Provide the (X, Y) coordinate of the cell's center where the given text is located.  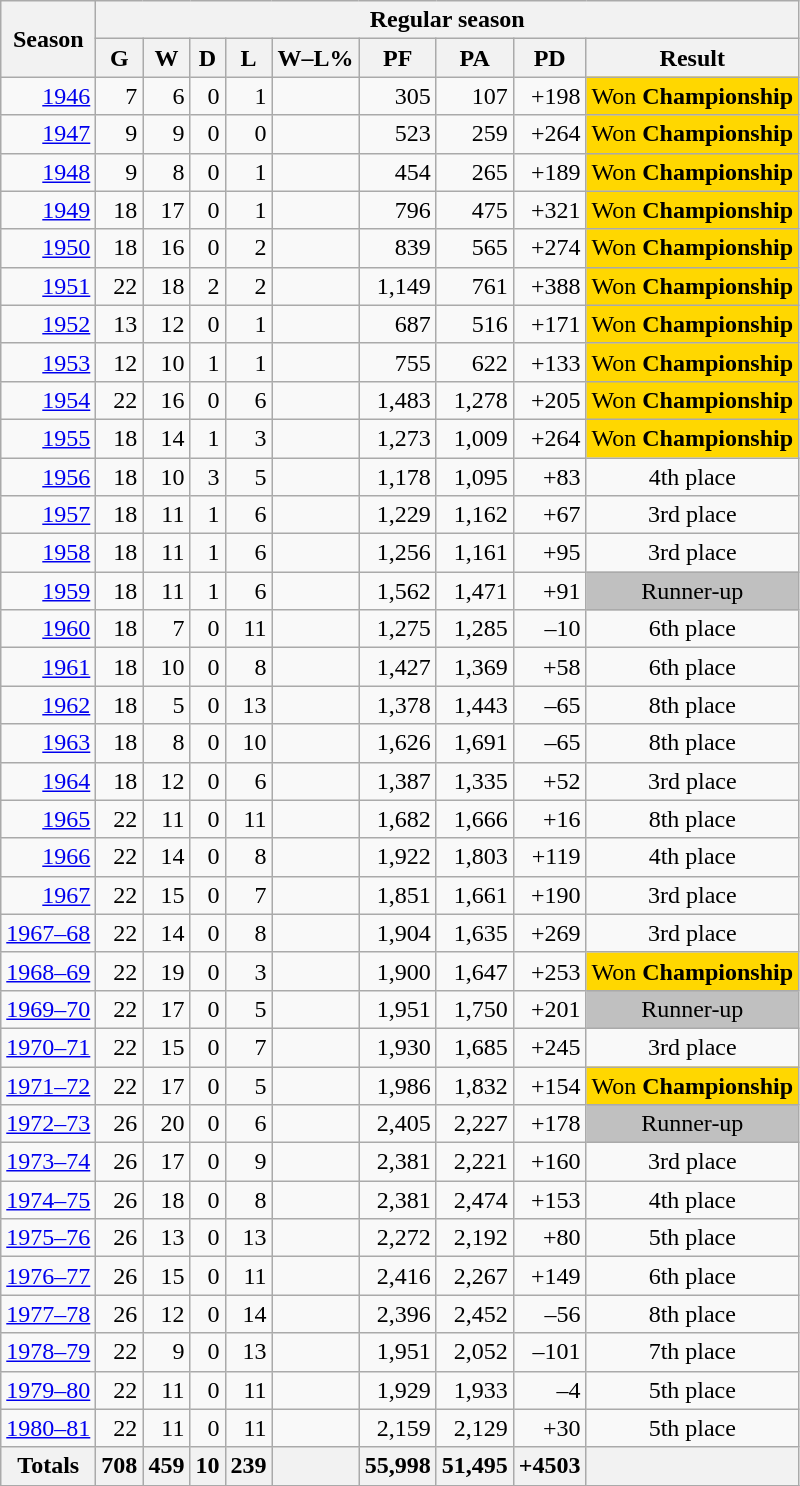
1953 (48, 362)
1971–72 (48, 1085)
+178 (550, 1124)
1975–76 (48, 1238)
839 (398, 248)
1,256 (398, 553)
1978–79 (48, 1352)
2,452 (474, 1314)
1,626 (398, 743)
G (120, 58)
1,750 (474, 1009)
+171 (550, 324)
1,832 (474, 1085)
Result (692, 58)
7th place (692, 1352)
2,272 (398, 1238)
1,666 (474, 819)
1951 (48, 286)
454 (398, 172)
1958 (48, 553)
1974–75 (48, 1200)
2,129 (474, 1428)
+189 (550, 172)
+16 (550, 819)
1,929 (398, 1390)
–56 (550, 1314)
523 (398, 134)
19 (166, 971)
1,922 (398, 857)
1954 (48, 400)
1955 (48, 438)
1966 (48, 857)
1949 (48, 210)
259 (474, 134)
+119 (550, 857)
1,685 (474, 1047)
1,161 (474, 553)
1980–81 (48, 1428)
265 (474, 172)
+58 (550, 667)
1956 (48, 477)
2,396 (398, 1314)
1977–78 (48, 1314)
–4 (550, 1390)
1965 (48, 819)
1963 (48, 743)
+205 (550, 400)
687 (398, 324)
1,273 (398, 438)
+253 (550, 971)
1952 (48, 324)
2,416 (398, 1276)
1,691 (474, 743)
1,900 (398, 971)
+149 (550, 1276)
2,227 (474, 1124)
W–L% (316, 58)
–101 (550, 1352)
1979–80 (48, 1390)
+201 (550, 1009)
1,427 (398, 667)
+67 (550, 515)
107 (474, 96)
1,904 (398, 933)
1,378 (398, 705)
1,562 (398, 591)
1,483 (398, 400)
1957 (48, 515)
1967 (48, 895)
1950 (48, 248)
+245 (550, 1047)
1,443 (474, 705)
1,335 (474, 781)
1,387 (398, 781)
–10 (550, 629)
1947 (48, 134)
1948 (48, 172)
1,162 (474, 515)
1964 (48, 781)
1,009 (474, 438)
+91 (550, 591)
1,229 (398, 515)
1,661 (474, 895)
459 (166, 1466)
1,682 (398, 819)
+388 (550, 286)
1,471 (474, 591)
761 (474, 286)
305 (398, 96)
+154 (550, 1085)
2,192 (474, 1238)
1,095 (474, 477)
1,285 (474, 629)
Season (48, 39)
L (248, 58)
PF (398, 58)
1,149 (398, 286)
20 (166, 1124)
+80 (550, 1238)
+83 (550, 477)
2,052 (474, 1352)
1968–69 (48, 971)
2,267 (474, 1276)
1962 (48, 705)
796 (398, 210)
475 (474, 210)
+160 (550, 1162)
+133 (550, 362)
1970–71 (48, 1047)
Totals (48, 1466)
PD (550, 58)
1969–70 (48, 1009)
1959 (48, 591)
1,278 (474, 400)
+95 (550, 553)
1,369 (474, 667)
1961 (48, 667)
+274 (550, 248)
1,930 (398, 1047)
2,221 (474, 1162)
+52 (550, 781)
1,275 (398, 629)
755 (398, 362)
1,803 (474, 857)
1946 (48, 96)
708 (120, 1466)
1976–77 (48, 1276)
2,405 (398, 1124)
+30 (550, 1428)
55,998 (398, 1466)
622 (474, 362)
D (208, 58)
1,647 (474, 971)
1,933 (474, 1390)
+153 (550, 1200)
1,178 (398, 477)
1960 (48, 629)
565 (474, 248)
1,635 (474, 933)
1972–73 (48, 1124)
+4503 (550, 1466)
516 (474, 324)
+198 (550, 96)
Regular season (448, 20)
+321 (550, 210)
PA (474, 58)
W (166, 58)
51,495 (474, 1466)
2,474 (474, 1200)
1,851 (398, 895)
1967–68 (48, 933)
+190 (550, 895)
1973–74 (48, 1162)
2,159 (398, 1428)
+269 (550, 933)
1,986 (398, 1085)
239 (248, 1466)
